Determine the (X, Y) coordinate at the center of the cell enclosing the given text.  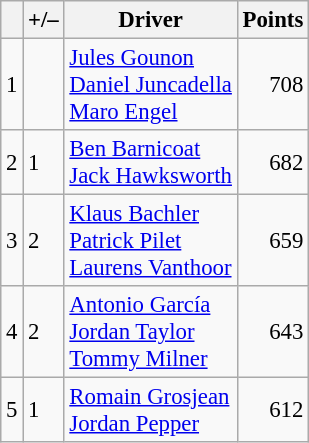
Ben Barnicoat Jack Hawksworth (150, 162)
4 (12, 332)
659 (272, 241)
708 (272, 85)
+/– (44, 20)
5 (12, 410)
Klaus Bachler Patrick Pilet Laurens Vanthoor (150, 241)
612 (272, 410)
Driver (150, 20)
3 (12, 241)
Points (272, 20)
643 (272, 332)
Antonio García Jordan Taylor Tommy Milner (150, 332)
682 (272, 162)
Romain Grosjean Jordan Pepper (150, 410)
Jules Gounon Daniel Juncadella Maro Engel (150, 85)
